Scan for the cell matching the given text and deliver its [x, y] coordinate at center. 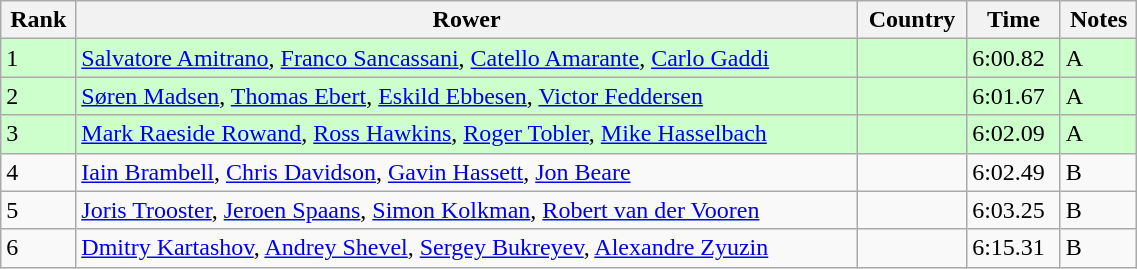
6:01.67 [1014, 96]
2 [38, 96]
Søren Madsen, Thomas Ebert, Eskild Ebbesen, Victor Feddersen [467, 96]
Mark Raeside Rowand, Ross Hawkins, Roger Tobler, Mike Hasselbach [467, 134]
4 [38, 172]
Time [1014, 20]
1 [38, 58]
3 [38, 134]
Dmitry Kartashov, Andrey Shevel, Sergey Bukreyev, Alexandre Zyuzin [467, 248]
Country [912, 20]
Salvatore Amitrano, Franco Sancassani, Catello Amarante, Carlo Gaddi [467, 58]
Iain Brambell, Chris Davidson, Gavin Hassett, Jon Beare [467, 172]
Notes [1098, 20]
6:00.82 [1014, 58]
6:03.25 [1014, 210]
Rower [467, 20]
Joris Trooster, Jeroen Spaans, Simon Kolkman, Robert van der Vooren [467, 210]
5 [38, 210]
6 [38, 248]
6:02.49 [1014, 172]
6:15.31 [1014, 248]
Rank [38, 20]
6:02.09 [1014, 134]
